Locate the cell with the specified text and output its [x, y] center coordinate. 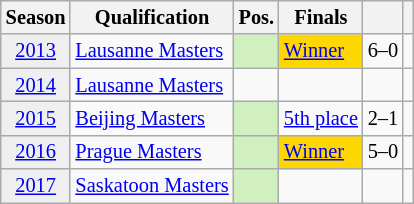
Finals [321, 17]
2014 [36, 85]
Pos. [256, 17]
5th place [321, 118]
2013 [36, 51]
2–1 [383, 118]
2016 [36, 152]
2015 [36, 118]
6–0 [383, 51]
Qualification [152, 17]
Season [36, 17]
Prague Masters [152, 152]
2017 [36, 186]
Saskatoon Masters [152, 186]
5–0 [383, 152]
Beijing Masters [152, 118]
